Locate the cell with the specified text and output its (X, Y) center coordinate. 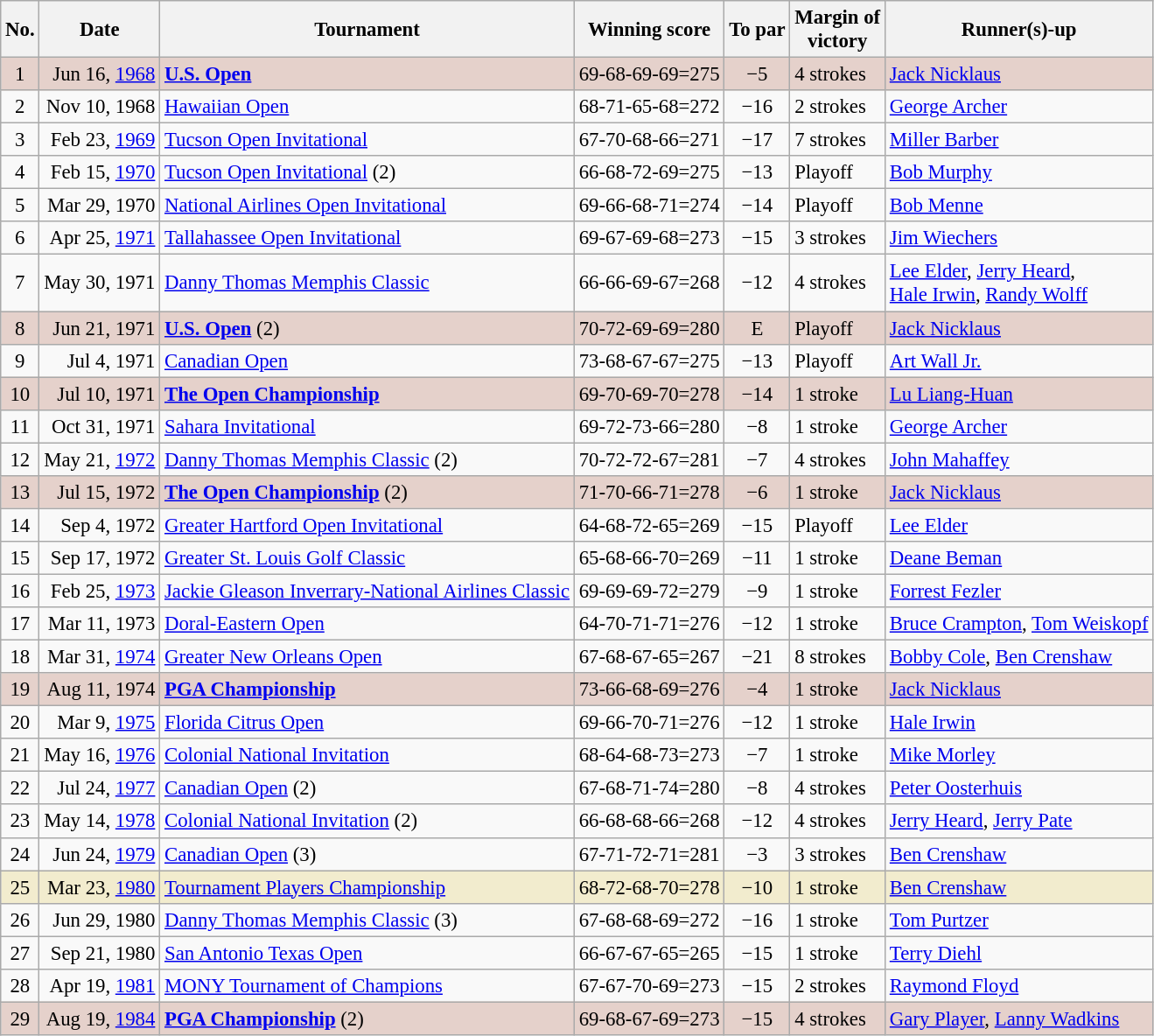
66-68-72-69=275 (649, 172)
10 (20, 394)
The Open Championship (2) (367, 493)
Deane Beman (1019, 558)
MONY Tournament of Champions (367, 986)
May 14, 1978 (100, 822)
May 21, 1972 (100, 459)
25 (20, 887)
Sahara Invitational (367, 426)
69-66-70-71=276 (649, 723)
E (758, 328)
Aug 11, 1974 (100, 689)
70-72-69-69=280 (649, 328)
Winning score (649, 30)
69-72-73-66=280 (649, 426)
Aug 19, 1984 (100, 1018)
64-68-72-65=269 (649, 525)
−3 (758, 854)
7 (20, 283)
71-70-66-71=278 (649, 493)
69-69-69-72=279 (649, 591)
68-71-65-68=272 (649, 107)
−9 (758, 591)
−6 (758, 493)
3 (20, 140)
Canadian Open (3) (367, 854)
Feb 23, 1969 (100, 140)
73-68-67-67=275 (649, 360)
Lee Elder, Jerry Heard, Hale Irwin, Randy Wolff (1019, 283)
2 (20, 107)
Raymond Floyd (1019, 986)
73-66-68-69=276 (649, 689)
Danny Thomas Memphis Classic (367, 283)
Miller Barber (1019, 140)
67-71-72-71=281 (649, 854)
Forrest Fezler (1019, 591)
−10 (758, 887)
67-67-70-69=273 (649, 986)
66-67-67-65=265 (649, 953)
Feb 15, 1970 (100, 172)
Sep 17, 1972 (100, 558)
67-68-67-65=267 (649, 657)
Sep 21, 1980 (100, 953)
Greater New Orleans Open (367, 657)
Terry Diehl (1019, 953)
Doral-Eastern Open (367, 624)
To par (758, 30)
24 (20, 854)
The Open Championship (367, 394)
8 (20, 328)
Jul 4, 1971 (100, 360)
Canadian Open (2) (367, 788)
19 (20, 689)
Greater Hartford Open Invitational (367, 525)
Jun 21, 1971 (100, 328)
Mike Morley (1019, 755)
17 (20, 624)
69-70-69-70=278 (649, 394)
Jun 16, 1968 (100, 74)
May 30, 1971 (100, 283)
70-72-72-67=281 (649, 459)
Colonial National Invitation (2) (367, 822)
5 (20, 206)
Tournament (367, 30)
U.S. Open (2) (367, 328)
16 (20, 591)
Hale Irwin (1019, 723)
68-72-68-70=278 (649, 887)
Sep 4, 1972 (100, 525)
Jerry Heard, Jerry Pate (1019, 822)
4 (20, 172)
Mar 23, 1980 (100, 887)
Tom Purtzer (1019, 920)
−5 (758, 74)
Bob Menne (1019, 206)
12 (20, 459)
65-68-66-70=269 (649, 558)
66-66-69-67=268 (649, 283)
Greater St. Louis Golf Classic (367, 558)
26 (20, 920)
67-68-68-69=272 (649, 920)
Jul 10, 1971 (100, 394)
1 (20, 74)
9 (20, 360)
Jul 15, 1972 (100, 493)
Jim Wiechers (1019, 239)
John Mahaffey (1019, 459)
20 (20, 723)
Jun 24, 1979 (100, 854)
Lu Liang-Huan (1019, 394)
San Antonio Texas Open (367, 953)
Bobby Cole, Ben Crenshaw (1019, 657)
Jul 24, 1977 (100, 788)
Mar 11, 1973 (100, 624)
28 (20, 986)
Feb 25, 1973 (100, 591)
−11 (758, 558)
18 (20, 657)
−4 (758, 689)
Florida Citrus Open (367, 723)
69-68-69-69=275 (649, 74)
Mar 29, 1970 (100, 206)
Mar 9, 1975 (100, 723)
PGA Championship (2) (367, 1018)
Mar 31, 1974 (100, 657)
14 (20, 525)
Date (100, 30)
69-67-69-68=273 (649, 239)
Apr 19, 1981 (100, 986)
66-68-68-66=268 (649, 822)
69-66-68-71=274 (649, 206)
Canadian Open (367, 360)
PGA Championship (367, 689)
Bruce Crampton, Tom Weiskopf (1019, 624)
Tucson Open Invitational (2) (367, 172)
22 (20, 788)
13 (20, 493)
Gary Player, Lanny Wadkins (1019, 1018)
8 strokes (838, 657)
7 strokes (838, 140)
Apr 25, 1971 (100, 239)
21 (20, 755)
−21 (758, 657)
Peter Oosterhuis (1019, 788)
Tallahassee Open Invitational (367, 239)
29 (20, 1018)
67-70-68-66=271 (649, 140)
Colonial National Invitation (367, 755)
Runner(s)-up (1019, 30)
Lee Elder (1019, 525)
Hawaiian Open (367, 107)
Danny Thomas Memphis Classic (2) (367, 459)
6 (20, 239)
No. (20, 30)
27 (20, 953)
Nov 10, 1968 (100, 107)
Jun 29, 1980 (100, 920)
May 16, 1976 (100, 755)
64-70-71-71=276 (649, 624)
Danny Thomas Memphis Classic (3) (367, 920)
National Airlines Open Invitational (367, 206)
Tournament Players Championship (367, 887)
67-68-71-74=280 (649, 788)
15 (20, 558)
Tucson Open Invitational (367, 140)
69-68-67-69=273 (649, 1018)
Bob Murphy (1019, 172)
Margin ofvictory (838, 30)
68-64-68-73=273 (649, 755)
11 (20, 426)
−17 (758, 140)
Jackie Gleason Inverrary-National Airlines Classic (367, 591)
Oct 31, 1971 (100, 426)
23 (20, 822)
U.S. Open (367, 74)
Art Wall Jr. (1019, 360)
